Provide the [X, Y] coordinate of the cell's center where the given text is located.  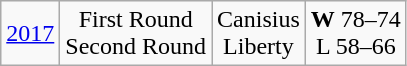
2017 [30, 34]
W 78–74L 58–66 [356, 34]
CanisiusLiberty [259, 34]
First RoundSecond Round [136, 34]
